Identify which cell holds the provided text, then report its (X, Y) central coordinate. 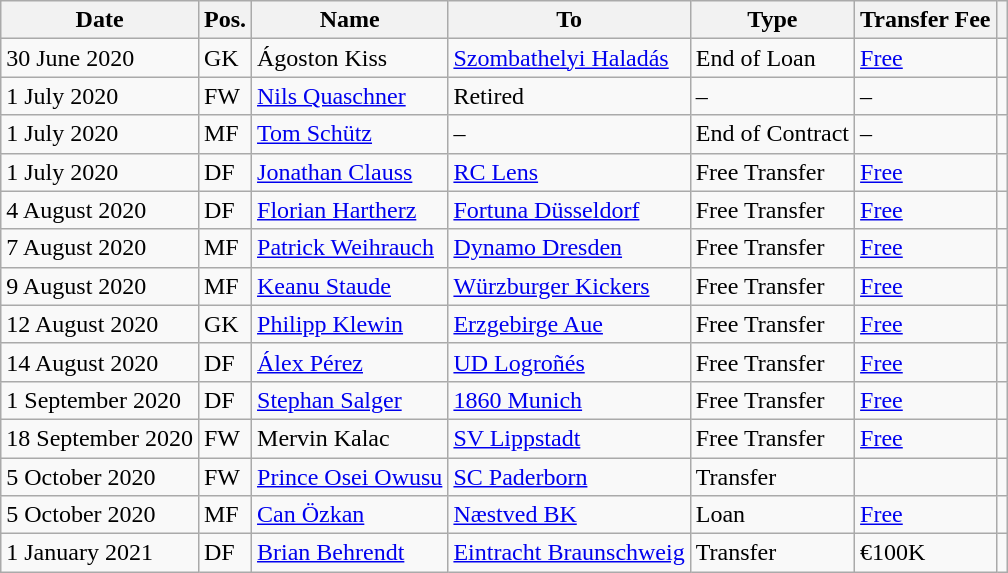
Álex Pérez (350, 362)
End of Loan (772, 58)
Næstved BK (569, 515)
9 August 2020 (100, 286)
Würzburger Kickers (569, 286)
14 August 2020 (100, 362)
Can Özkan (350, 515)
Jonathan Clauss (350, 172)
Date (100, 20)
RC Lens (569, 172)
UD Logroñés (569, 362)
Retired (569, 96)
Type (772, 20)
Mervin Kalac (350, 438)
30 June 2020 (100, 58)
Tom Schütz (350, 134)
1860 Munich (569, 400)
€100K (926, 553)
SV Lippstadt (569, 438)
To (569, 20)
End of Contract (772, 134)
7 August 2020 (100, 248)
1 January 2021 (100, 553)
Ágoston Kiss (350, 58)
Szombathelyi Haladás (569, 58)
Dynamo Dresden (569, 248)
1 September 2020 (100, 400)
Brian Behrendt (350, 553)
Philipp Klewin (350, 324)
Fortuna Düsseldorf (569, 210)
4 August 2020 (100, 210)
Transfer Fee (926, 20)
Eintracht Braunschweig (569, 553)
Name (350, 20)
Stephan Salger (350, 400)
Loan (772, 515)
Patrick Weihrauch (350, 248)
Florian Hartherz (350, 210)
12 August 2020 (100, 324)
Keanu Staude (350, 286)
SC Paderborn (569, 477)
Erzgebirge Aue (569, 324)
18 September 2020 (100, 438)
Prince Osei Owusu (350, 477)
Nils Quaschner (350, 96)
Pos. (224, 20)
